Pinpoint the cell where the given text exists, returning its (X, Y) midpoint coordinate. 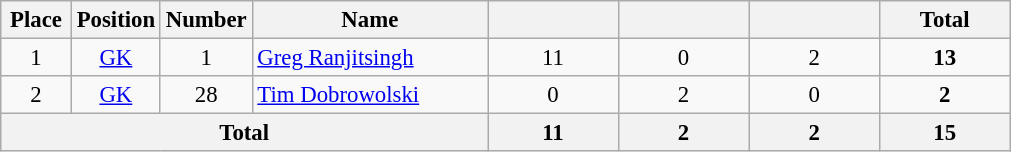
28 (206, 95)
13 (944, 58)
Place (36, 20)
Number (206, 20)
Greg Ranjitsingh (370, 58)
Tim Dobrowolski (370, 95)
Position (116, 20)
15 (944, 133)
Name (370, 20)
